Find where the given text appears and provide that cell's center as [x, y] coordinate. 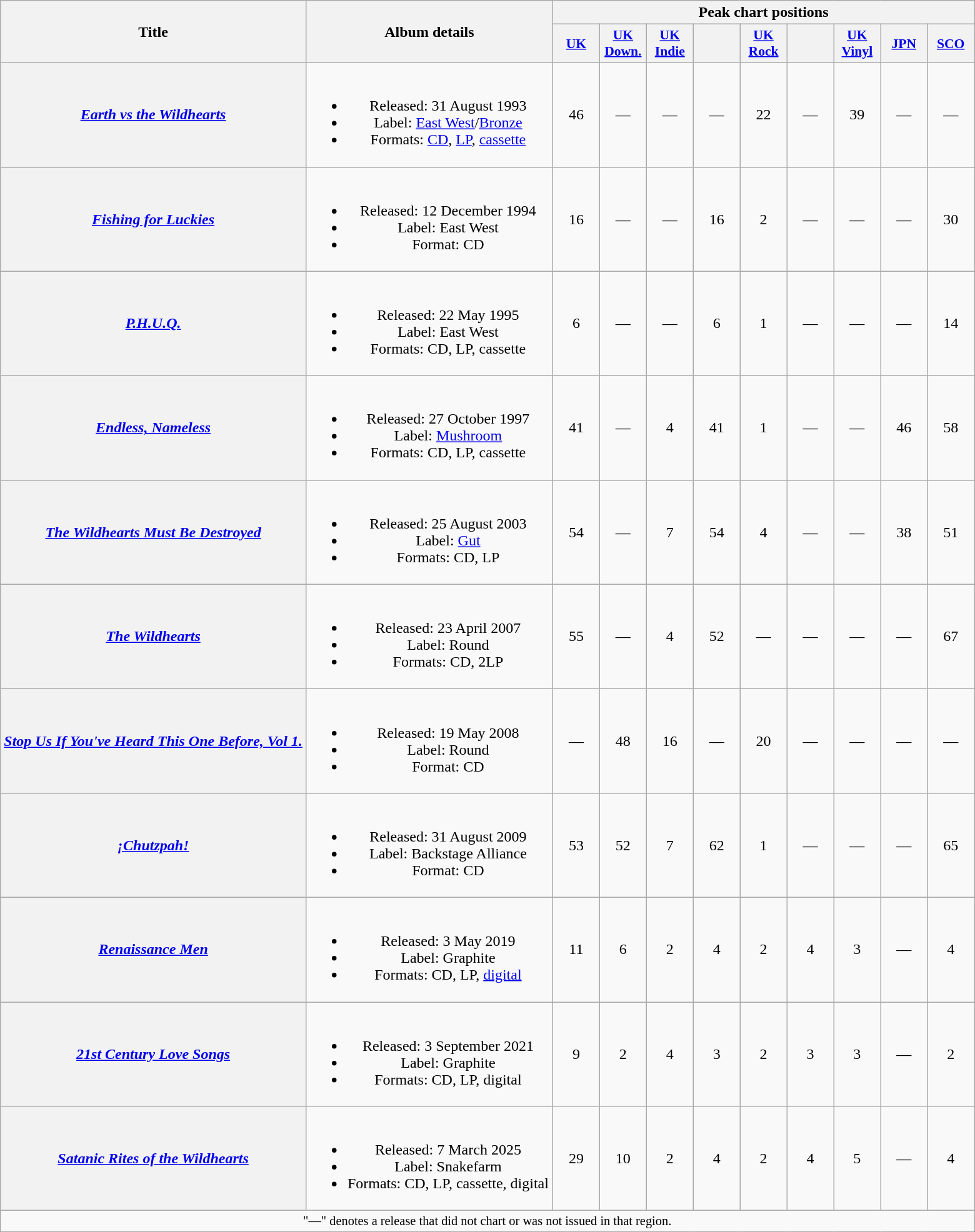
Released: 25 August 2003Label: GutFormats: CD, LP [429, 532]
22 [764, 115]
¡Chutzpah! [154, 845]
48 [622, 741]
Released: 31 August 1993Label: East West/BronzeFormats: CD, LP, cassette [429, 115]
58 [951, 427]
67 [951, 636]
P.H.U.Q. [154, 324]
20 [764, 741]
39 [857, 115]
Released: 3 September 2021Label: GraphiteFormats: CD, LP, digital [429, 1055]
Earth vs the Wildhearts [154, 115]
30 [951, 219]
51 [951, 532]
"—" denotes a release that did not chart or was not issued in that region. [487, 1221]
9 [576, 1055]
Released: 19 May 2008Label: RoundFormat: CD [429, 741]
14 [951, 324]
Satanic Rites of the Wildhearts [154, 1158]
Released: 7 March 2025Label: SnakefarmFormats: CD, LP, cassette, digital [429, 1158]
21st Century Love Songs [154, 1055]
Album details [429, 31]
The Wildhearts [154, 636]
UKRock [764, 44]
5 [857, 1158]
Released: 3 May 2019Label: GraphiteFormats: CD, LP, digital [429, 950]
Stop Us If You've Heard This One Before, Vol 1. [154, 741]
29 [576, 1158]
UKIndie [670, 44]
55 [576, 636]
Peak chart positions [763, 12]
SCO [951, 44]
Released: 27 October 1997Label: MushroomFormats: CD, LP, cassette [429, 427]
JPN [904, 44]
Released: 12 December 1994Label: East WestFormat: CD [429, 219]
Released: 31 August 2009Label: Backstage AllianceFormat: CD [429, 845]
The Wildhearts Must Be Destroyed [154, 532]
UK [576, 44]
UKDown. [622, 44]
UKVinyl [857, 44]
38 [904, 532]
10 [622, 1158]
62 [716, 845]
65 [951, 845]
53 [576, 845]
Renaissance Men [154, 950]
Title [154, 31]
Released: 22 May 1995Label: East WestFormats: CD, LP, cassette [429, 324]
11 [576, 950]
Fishing for Luckies [154, 219]
Endless, Nameless [154, 427]
Released: 23 April 2007Label: RoundFormats: CD, 2LP [429, 636]
